Capture the cell that displays the provided text and extract its [X, Y] central coordinate. 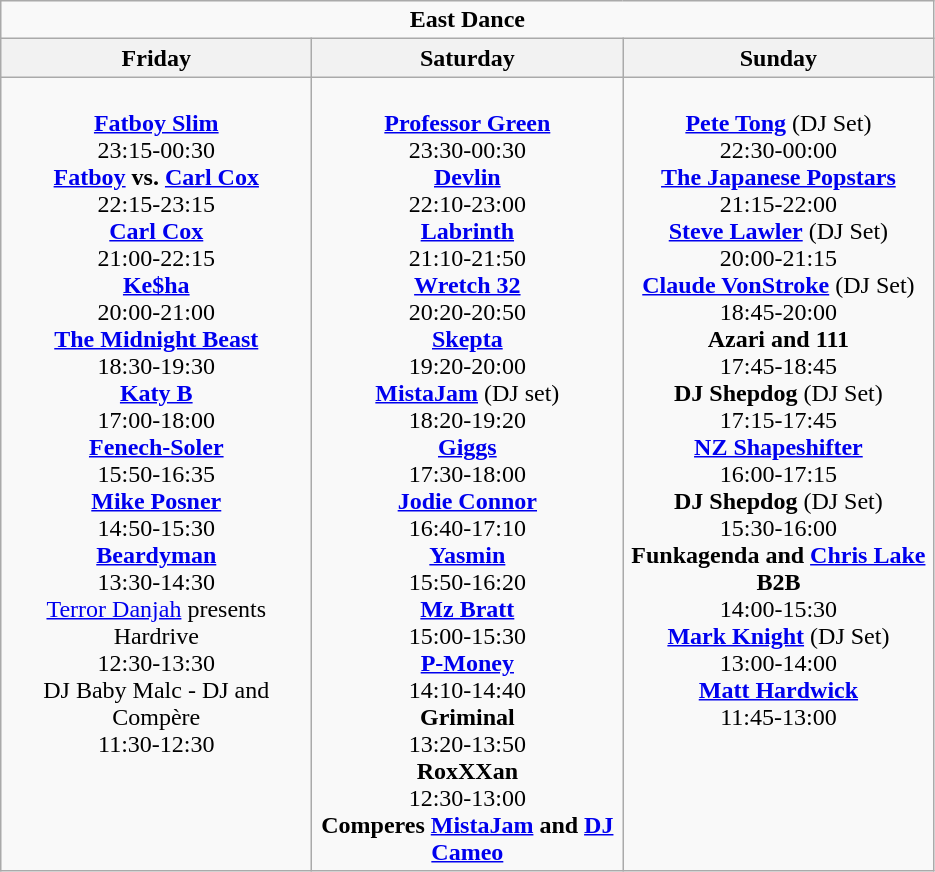
Saturday [468, 58]
Friday [156, 58]
East Dance [468, 20]
Sunday [778, 58]
